Provide the [X, Y] coordinate of the cell's center where the given text is located.  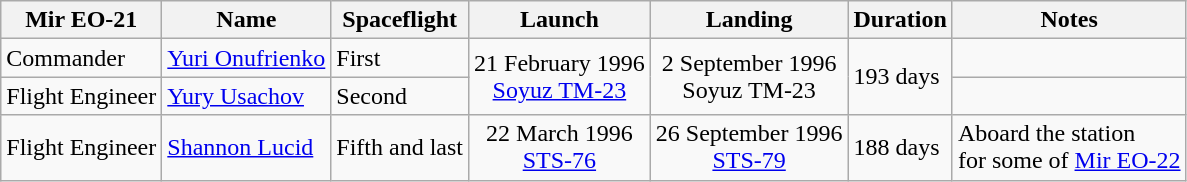
Landing [749, 20]
Spaceflight [400, 20]
22 March 1996 STS-76 [560, 148]
Duration [900, 20]
Name [246, 20]
Shannon Lucid [246, 148]
193 days [900, 77]
Commander [82, 58]
Yury Usachov [246, 96]
Second [400, 96]
Yuri Onufrienko [246, 58]
188 days [900, 148]
Fifth and last [400, 148]
First [400, 58]
21 February 1996 Soyuz TM-23 [560, 77]
2 September 1996 Soyuz TM-23 [749, 77]
Mir EO-21 [82, 20]
26 September 1996 STS-79 [749, 148]
Aboard the station for some of Mir EO-22 [1069, 148]
Launch [560, 20]
Notes [1069, 20]
